Pinpoint the cell where the given text exists, returning its (x, y) midpoint coordinate. 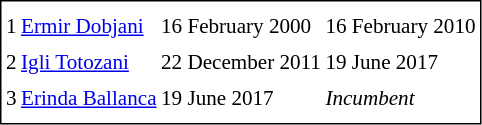
16 February 2010 (400, 26)
Incumbent (400, 99)
3 (12, 99)
22 December 2011 (241, 63)
Ermir Dobjani (88, 26)
Igli Totozani (88, 63)
16 February 2000 (241, 26)
1 (12, 26)
2 (12, 63)
Erinda Ballanca (88, 99)
